Identify which cell holds the provided text, then report its (X, Y) central coordinate. 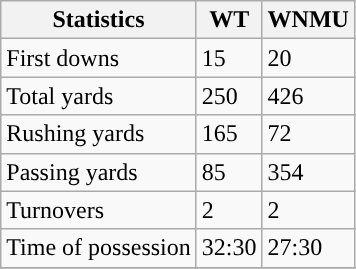
WT (229, 20)
72 (308, 134)
426 (308, 96)
Turnovers (99, 210)
Total yards (99, 96)
32:30 (229, 248)
354 (308, 172)
85 (229, 172)
First downs (99, 58)
250 (229, 96)
WNMU (308, 20)
20 (308, 58)
Passing yards (99, 172)
Statistics (99, 20)
Rushing yards (99, 134)
27:30 (308, 248)
165 (229, 134)
15 (229, 58)
Time of possession (99, 248)
